Detect which cell encompasses the target text, then output its [x, y] center coordinate. 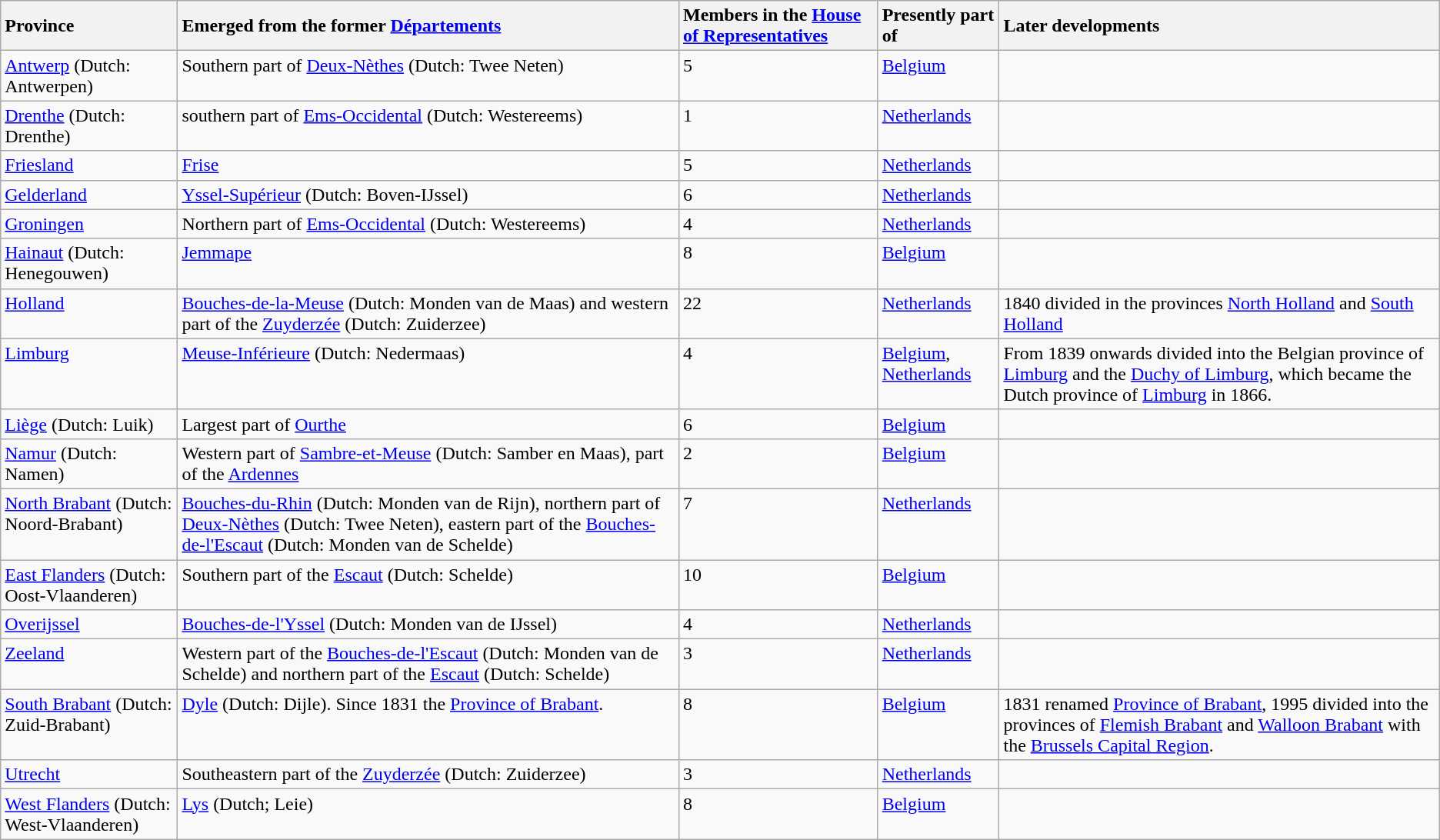
Bouches-de-l'Yssel (Dutch: Monden van de IJssel) [428, 625]
10 [778, 585]
22 [778, 314]
Drenthe (Dutch: Drenthe) [89, 126]
Namur (Dutch: Namen) [89, 463]
East Flanders (Dutch: Oost-Vlaanderen) [89, 585]
North Brabant (Dutch: Noord-Brabant) [89, 524]
Utrecht [89, 775]
Later developments [1219, 26]
Dyle (Dutch: Dijle). Since 1831 the Province of Brabant. [428, 725]
Groningen [89, 224]
Limburg [89, 374]
2 [778, 463]
West Flanders (Dutch: West-Vlaanderen) [89, 814]
South Brabant (Dutch: Zuid-Brabant) [89, 725]
Lys (Dutch; Leie) [428, 814]
Emerged from the former Départements [428, 26]
Meuse-Inférieure (Dutch: Nedermaas) [428, 374]
Hainaut (Dutch: Henegouwen) [89, 263]
Bouches-de-la-Meuse (Dutch: Monden van de Maas) and western part of the Zuyderzée (Dutch: Zuiderzee) [428, 314]
Western part of Sambre-et-Meuse (Dutch: Samber en Maas), part of the Ardennes [428, 463]
Zeeland [89, 665]
Largest part of Ourthe [428, 424]
Overijssel [89, 625]
Frise [428, 165]
Southern part of the Escaut (Dutch: Schelde) [428, 585]
Southern part of Deux-Nèthes (Dutch: Twee Neten) [428, 75]
Presently part of [938, 26]
7 [778, 524]
Holland [89, 314]
Gelderland [89, 195]
Jemmape [428, 263]
From 1839 onwards divided into the Belgian province of Limburg and the Duchy of Limburg, which became the Dutch province of Limburg in 1866. [1219, 374]
Northern part of Ems-Occidental (Dutch: Westereems) [428, 224]
Southeastern part of the Zuyderzée (Dutch: Zuiderzee) [428, 775]
southern part of Ems-Occidental (Dutch: Westereems) [428, 126]
1831 renamed Province of Brabant, 1995 divided into the provinces of Flemish Brabant and Walloon Brabant with the Brussels Capital Region. [1219, 725]
Belgium, Netherlands [938, 374]
Province [89, 26]
Liège (Dutch: Luik) [89, 424]
Friesland [89, 165]
Members in the House of Representatives [778, 26]
Yssel-Supérieur (Dutch: Boven-IJssel) [428, 195]
1840 divided in the provinces North Holland and South Holland [1219, 314]
1 [778, 126]
Western part of the Bouches-de-l'Escaut (Dutch: Monden van de Schelde) and northern part of the Escaut (Dutch: Schelde) [428, 665]
Antwerp (Dutch: Antwerpen) [89, 75]
